Determine the (x, y) coordinate at the center of the cell enclosing the given text.  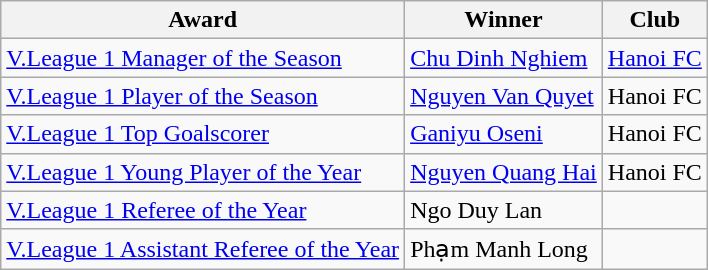
Phạm Manh Long (504, 249)
Ganiyu Oseni (504, 134)
V.League 1 Young Player of the Year (203, 172)
Nguyen Quang Hai (504, 172)
V.League 1 Player of the Season (203, 96)
V.League 1 Top Goalscorer (203, 134)
V.League 1 Assistant Referee of the Year (203, 249)
Chu Dinh Nghiem (504, 58)
V.League 1 Referee of the Year (203, 210)
Nguyen Van Quyet (504, 96)
Ngo Duy Lan (504, 210)
Award (203, 20)
Winner (504, 20)
V.League 1 Manager of the Season (203, 58)
Club (654, 20)
